Return the (X, Y) coordinate for the center point of the cell that contains the specified text.  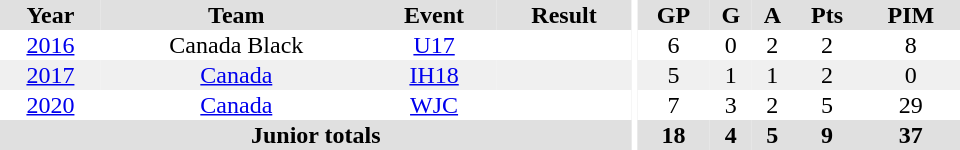
6 (674, 45)
Junior totals (316, 135)
Team (236, 15)
2020 (50, 105)
37 (911, 135)
G (730, 15)
Event (434, 15)
2016 (50, 45)
WJC (434, 105)
18 (674, 135)
3 (730, 105)
A (772, 15)
Result (564, 15)
Pts (826, 15)
U17 (434, 45)
4 (730, 135)
IH18 (434, 75)
8 (911, 45)
29 (911, 105)
Canada Black (236, 45)
2017 (50, 75)
Year (50, 15)
7 (674, 105)
PIM (911, 15)
GP (674, 15)
9 (826, 135)
